Return [x, y] of the center of cell containing provided text 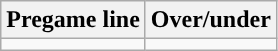
Over/under [210, 20]
Pregame line [74, 20]
